Extract the (x, y) coordinate from the center of the cell holding the provided text.  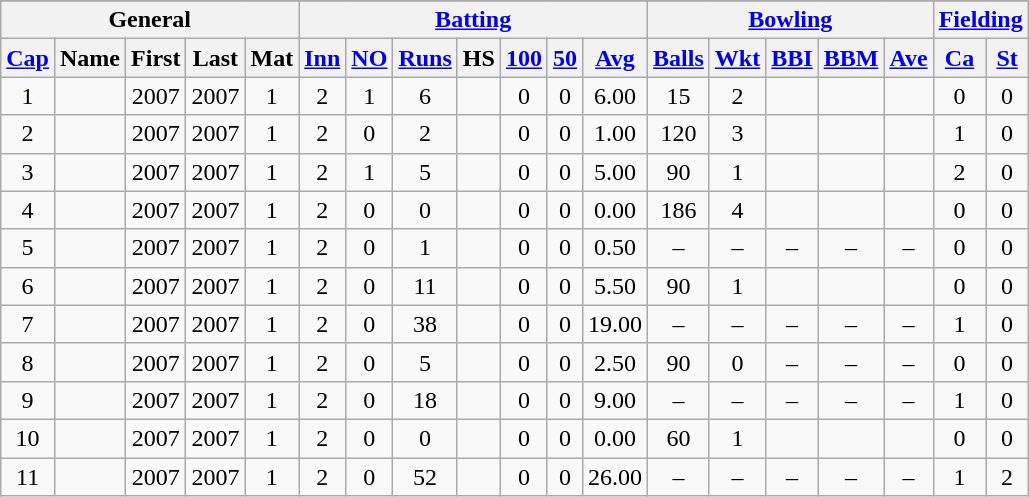
Last (216, 58)
6.00 (614, 96)
9 (28, 400)
First (156, 58)
BBM (851, 58)
26.00 (614, 477)
General (150, 20)
5.50 (614, 286)
Mat (272, 58)
BBI (792, 58)
50 (564, 58)
Bowling (791, 20)
HS (478, 58)
120 (679, 134)
Inn (322, 58)
Fielding (980, 20)
St (1007, 58)
Ca (960, 58)
Batting (474, 20)
100 (524, 58)
Wkt (737, 58)
186 (679, 210)
1.00 (614, 134)
10 (28, 438)
Runs (425, 58)
NO (370, 58)
Name (90, 58)
8 (28, 362)
7 (28, 324)
2.50 (614, 362)
60 (679, 438)
Avg (614, 58)
Balls (679, 58)
0.50 (614, 248)
9.00 (614, 400)
5.00 (614, 172)
38 (425, 324)
19.00 (614, 324)
Cap (28, 58)
Ave (908, 58)
52 (425, 477)
15 (679, 96)
18 (425, 400)
